Provide the (x, y) coordinate of the cell's center where the given text is located.  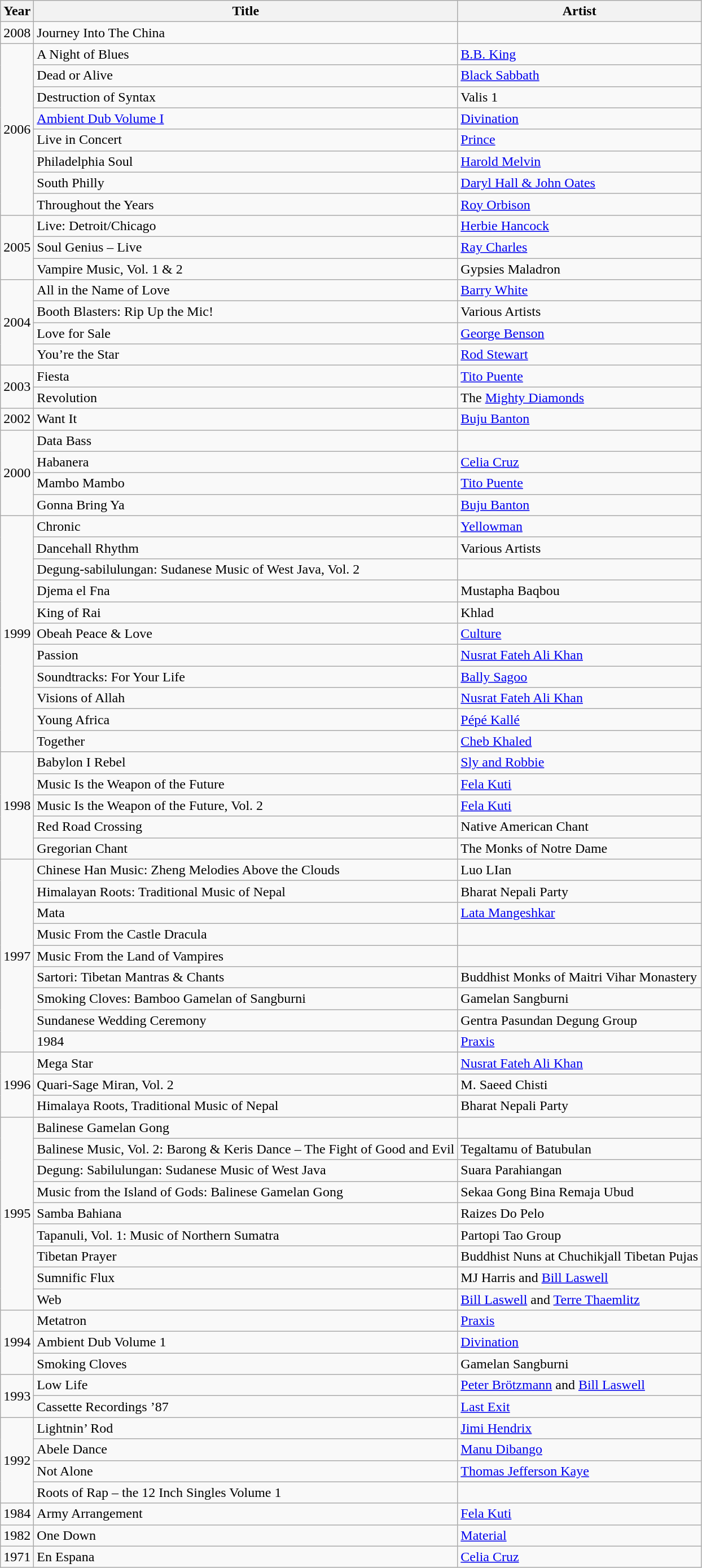
1998 (17, 805)
Ambient Dub Volume I (246, 118)
Fiesta (246, 376)
Live: Detroit/Chicago (246, 226)
The Mighty Diamonds (580, 398)
Roots of Rap – the 12 Inch Singles Volume 1 (246, 1492)
Sumnific Flux (246, 1278)
Djema el Fna (246, 591)
One Down (246, 1535)
Balinese Music, Vol. 2: Barong & Keris Dance – The Fight of Good and Evil (246, 1149)
Gypsies Maladron (580, 269)
Music from the Island of Gods: Balinese Gamelan Gong (246, 1192)
Degung-sabilulungan: Sudanese Music of West Java, Vol. 2 (246, 569)
Young Africa (246, 720)
Khlad (580, 612)
2000 (17, 473)
Vampire Music, Vol. 1 & 2 (246, 269)
Manu Dibango (580, 1450)
Jimi Hendrix (580, 1428)
Sly and Robbie (580, 763)
Army Arrangement (246, 1514)
Tegaltamu of Batubulan (580, 1149)
Yellowman (580, 526)
Habanera (246, 462)
Thomas Jefferson Kaye (580, 1471)
Degung: Sabilulungan: Sudanese Music of West Java (246, 1170)
Smoking Cloves: Bamboo Gamelan of Sangburni (246, 999)
Buddhist Nuns at Chuchikjall Tibetan Pujas (580, 1256)
Tapanuli, Vol. 1: Music of Northern Sumatra (246, 1235)
1982 (17, 1535)
Harold Melvin (580, 161)
Year (17, 11)
Mata (246, 913)
Lightnin’ Rod (246, 1428)
Ambient Dub Volume 1 (246, 1342)
M. Saeed Chisti (580, 1085)
Gonna Bring Ya (246, 505)
Music From the Castle Dracula (246, 934)
Rod Stewart (580, 355)
Roy Orbison (580, 204)
1996 (17, 1085)
Bill Laswell and Terre Thaemlitz (580, 1299)
Music From the Land of Vampires (246, 956)
En Espana (246, 1557)
Cassette Recordings ’87 (246, 1407)
George Benson (580, 333)
1994 (17, 1342)
1993 (17, 1396)
Music Is the Weapon of the Future (246, 784)
Want It (246, 419)
King of Rai (246, 612)
1992 (17, 1460)
Pépé Kallé (580, 720)
Low Life (246, 1385)
Material (580, 1535)
B.B. King (580, 54)
Mambo Mambo (246, 483)
Babylon I Rebel (246, 763)
Ray Charles (580, 247)
Love for Sale (246, 333)
Not Alone (246, 1471)
Gentra Pasundan Degung Group (580, 1020)
1971 (17, 1557)
Mega Star (246, 1063)
Quari-Sage Miran, Vol. 2 (246, 1085)
A Night of Blues (246, 54)
Gregorian Chant (246, 848)
Visions of Allah (246, 698)
Native American Chant (580, 827)
1995 (17, 1214)
Smoking Cloves (246, 1364)
Chronic (246, 526)
Philadelphia Soul (246, 161)
Passion (246, 655)
Valis 1 (580, 97)
Artist (580, 11)
Balinese Gamelan Gong (246, 1127)
Together (246, 741)
2003 (17, 387)
Live in Concert (246, 140)
Music Is the Weapon of the Future, Vol. 2 (246, 805)
Buddhist Monks of Maitri Vihar Monastery (580, 977)
Journey Into The China (246, 33)
Metatron (246, 1321)
Culture (580, 634)
MJ Harris and Bill Laswell (580, 1278)
1997 (17, 955)
South Philly (246, 183)
Lata Mangeshkar (580, 913)
Herbie Hancock (580, 226)
2005 (17, 247)
You’re the Star (246, 355)
Web (246, 1299)
Booth Blasters: Rip Up the Mic! (246, 312)
Cheb Khaled (580, 741)
All in the Name of Love (246, 290)
Last Exit (580, 1407)
Peter Brötzmann and Bill Laswell (580, 1385)
Soundtracks: For Your Life (246, 677)
Himalaya Roots, Traditional Music of Nepal (246, 1106)
2006 (17, 129)
Red Road Crossing (246, 827)
Tibetan Prayer (246, 1256)
Samba Bahiana (246, 1213)
Destruction of Syntax (246, 97)
Data Bass (246, 441)
Himalayan Roots: Traditional Music of Nepal (246, 891)
Prince (580, 140)
Sartori: Tibetan Mantras & Chants (246, 977)
Sundanese Wedding Ceremony (246, 1020)
Black Sabbath (580, 76)
The Monks of Notre Dame (580, 848)
2008 (17, 33)
2002 (17, 419)
Dancehall Rhythm (246, 548)
Bally Sagoo (580, 677)
Obeah Peace & Love (246, 634)
Dead or Alive (246, 76)
Chinese Han Music: Zheng Melodies Above the Clouds (246, 870)
Revolution (246, 398)
Abele Dance (246, 1450)
Barry White (580, 290)
Raizes Do Pelo (580, 1213)
1999 (17, 634)
Sekaa Gong Bina Remaja Ubud (580, 1192)
Daryl Hall & John Oates (580, 183)
Suara Parahiangan (580, 1170)
Partopi Tao Group (580, 1235)
Soul Genius – Live (246, 247)
Luo LIan (580, 870)
Title (246, 11)
Mustapha Baqbou (580, 591)
Throughout the Years (246, 204)
2004 (17, 323)
